Pinpoint the cell where the given text exists, returning its (X, Y) midpoint coordinate. 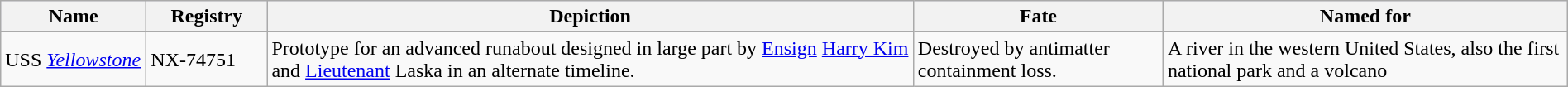
Name (74, 17)
NX-74751 (207, 60)
Registry (207, 17)
A river in the western United States, also the first national park and a volcano (1365, 60)
Prototype for an advanced runabout designed in large part by Ensign Harry Kim and Lieutenant Laska in an alternate timeline. (590, 60)
Destroyed by antimatter containment loss. (1038, 60)
Fate (1038, 17)
USS Yellowstone (74, 60)
Named for (1365, 17)
Depiction (590, 17)
